Find where the given text appears and provide that cell's center as (x, y) coordinate. 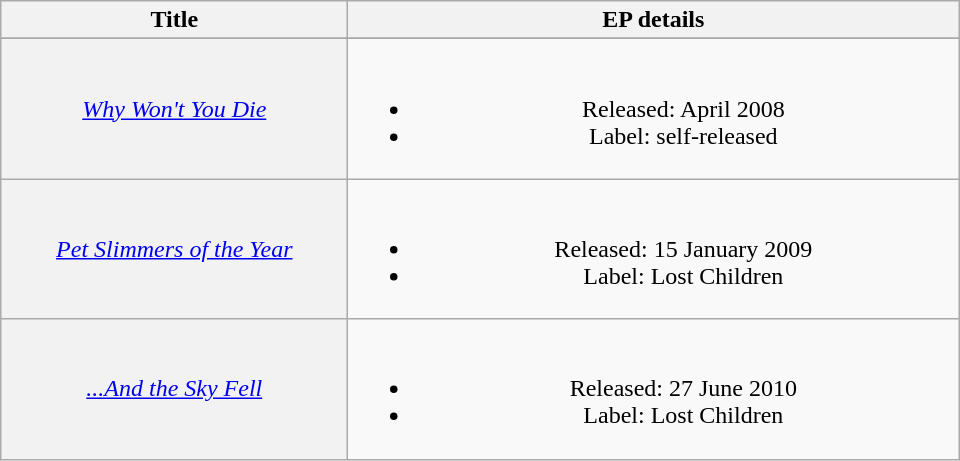
...And the Sky Fell (174, 389)
Released: 15 January 2009Label: Lost Children (654, 249)
Released: 27 June 2010Label: Lost Children (654, 389)
EP details (654, 20)
Released: April 2008Label: self-released (654, 109)
Why Won't You Die (174, 109)
Pet Slimmers of the Year (174, 249)
Title (174, 20)
